Detect which cell encompasses the target text, then output its (X, Y) center coordinate. 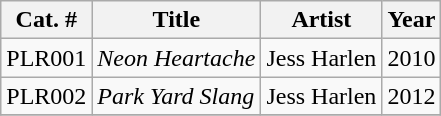
Park Yard Slang (176, 96)
2012 (412, 96)
2010 (412, 58)
Cat. # (46, 20)
PLR002 (46, 96)
PLR001 (46, 58)
Year (412, 20)
Title (176, 20)
Neon Heartache (176, 58)
Artist (322, 20)
